Find where the given text appears and provide that cell's center as (X, Y) coordinate. 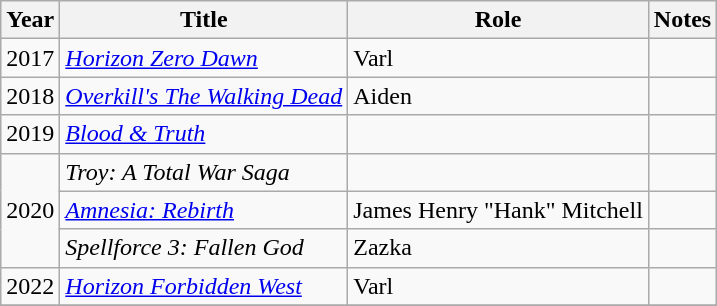
Notes (682, 20)
Horizon Zero Dawn (204, 58)
2022 (30, 286)
2017 (30, 58)
Title (204, 20)
James Henry "Hank" Mitchell (498, 210)
2018 (30, 96)
Spellforce 3: Fallen God (204, 248)
Year (30, 20)
2020 (30, 210)
Zazka (498, 248)
Horizon Forbidden West (204, 286)
Role (498, 20)
Blood & Truth (204, 134)
Overkill's The Walking Dead (204, 96)
Aiden (498, 96)
2019 (30, 134)
Amnesia: Rebirth (204, 210)
Troy: A Total War Saga (204, 172)
